Capture the cell that displays the provided text and extract its (X, Y) central coordinate. 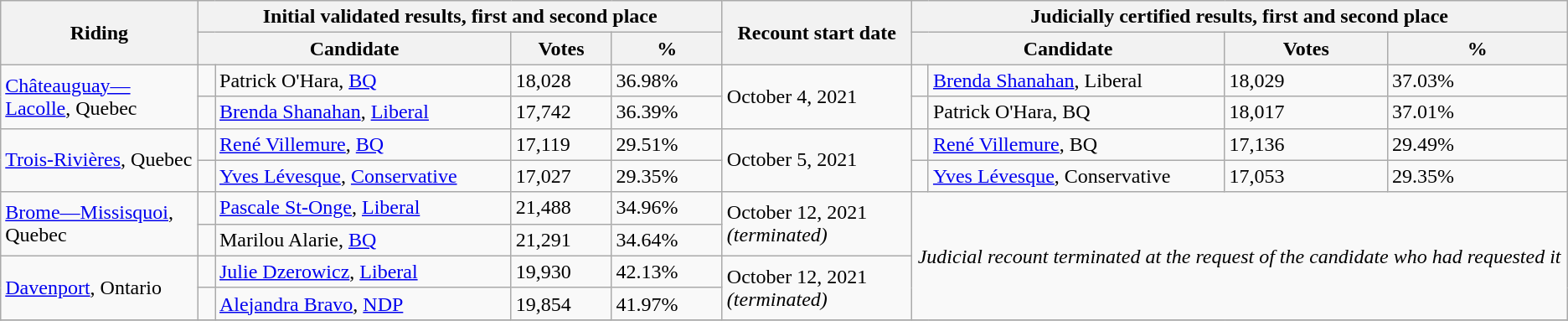
October 5, 2021 (817, 160)
Marilou Alarie, BQ (363, 240)
17,053 (1306, 176)
Pascale St-Onge, Liberal (363, 208)
29.51% (667, 144)
17,136 (1306, 144)
19,854 (561, 303)
34.64% (667, 240)
Davenport, Ontario (99, 287)
17,742 (561, 112)
Recount start date (817, 33)
19,930 (561, 272)
17,027 (561, 176)
17,119 (561, 144)
Riding (99, 33)
Judicially certified results, first and second place (1240, 17)
Judicial recount terminated at the request of the candidate who had requested it (1240, 256)
Châteauguay—Lacolle, Quebec (99, 96)
18,028 (561, 80)
18,017 (1306, 112)
October 4, 2021 (817, 96)
41.97% (667, 303)
29.49% (1478, 144)
18,029 (1306, 80)
Julie Dzerowicz, Liberal (363, 272)
Initial validated results, first and second place (460, 17)
36.39% (667, 112)
36.98% (667, 80)
42.13% (667, 272)
37.01% (1478, 112)
Trois-Rivières, Quebec (99, 160)
21,291 (561, 240)
34.96% (667, 208)
37.03% (1478, 80)
Alejandra Bravo, NDP (363, 303)
Brome—Missisquoi, Quebec (99, 224)
21,488 (561, 208)
